For the text-containing cell, return its midpoint in [x, y] coordinate format. 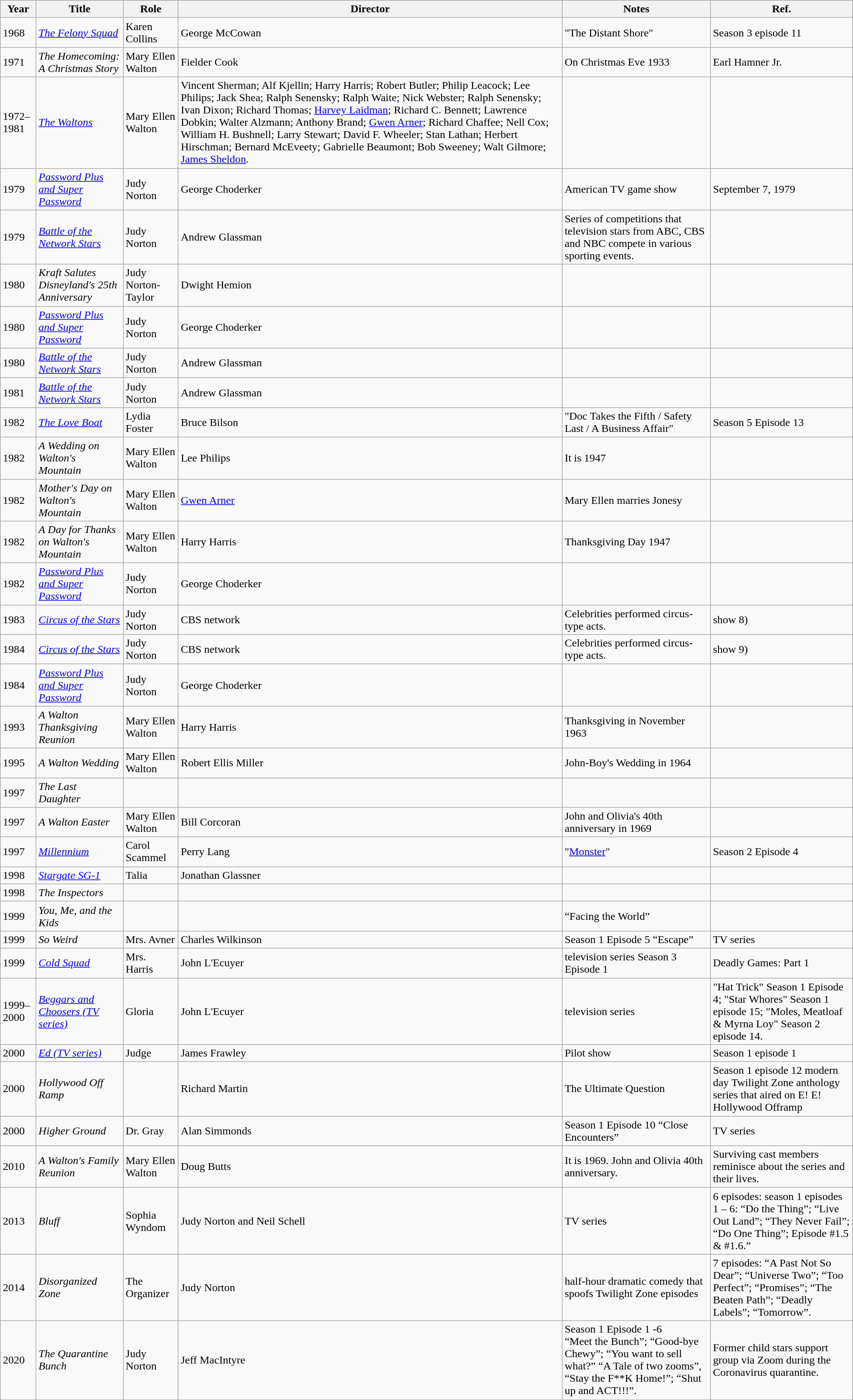
So Weird [79, 939]
The Homecoming: A Christmas Story [79, 62]
1983 [18, 620]
show 8) [781, 620]
Judy Norton-Taylor [150, 285]
2014 [18, 1287]
You, Me, and the Kids [79, 916]
“Facing the World” [637, 916]
Charles Wilkinson [370, 939]
George McCowan [370, 33]
A Walton Wedding [79, 763]
Judy Norton and Neil Schell [370, 1221]
It is 1947 [637, 458]
Lydia Foster [150, 422]
"Monster" [637, 852]
Disorganized Zone [79, 1287]
Bluff [79, 1221]
1972–1981 [18, 123]
"The Distant Shore" [637, 33]
1995 [18, 763]
The Love Boat [79, 422]
1968 [18, 33]
Ref. [781, 9]
Gloria [150, 1011]
A Walton Thanksgiving Reunion [79, 727]
television series Season 3 Episode 1 [637, 963]
Season 1 episode 12 modern day Twilight Zone anthology series that aired on E! E! Hollywood Offramp [781, 1089]
Millennium [79, 852]
Carol Scammel [150, 852]
1999–2000 [18, 1011]
John and Olivia's 40th anniversary in 1969 [637, 822]
7 episodes: “A Past Not So Dear”; “Universe Two”; “Too Perfect”; “Promises”; “The Beaten Path”; “Deadly Labels”; “Tomorrow”. [781, 1287]
Mother's Day on Walton's Mountain [79, 500]
Higher Ground [79, 1131]
Sophia Wyndom [150, 1221]
2010 [18, 1167]
Director [370, 9]
It is 1969. John and Olivia 40th anniversary. [637, 1167]
Series of competitions that television stars from ABC, CBS and NBC compete in various sporting events. [637, 237]
Alan Simmonds [370, 1131]
The Quarantine Bunch [79, 1360]
Talia [150, 875]
The Last Daughter [79, 793]
Title [79, 9]
Judge [150, 1053]
John-Boy's Wedding in 1964 [637, 763]
Season 5 Episode 13 [781, 422]
Former child stars support group via Zoom during the Coronavirus quarantine. [781, 1360]
Role [150, 9]
Kraft Salutes Disneyland's 25th Anniversary [79, 285]
Season 1 Episode 10 “Close Encounters” [637, 1131]
Lee Philips [370, 458]
Fielder Cook [370, 62]
Hollywood Off Ramp [79, 1089]
Dwight Hemion [370, 285]
Cold Squad [79, 963]
On Christmas Eve 1933 [637, 62]
Notes [637, 9]
2013 [18, 1221]
The Inspectors [79, 892]
Robert Ellis Miller [370, 763]
Mrs. Harris [150, 963]
6 episodes: season 1 episodes 1 – 6: “Do the Thing”; “Live Out Land”; “They Never Fail”; “Do One Thing”; Episode #1.5 & #1.6.” [781, 1221]
Surviving cast members reminisce about the series and their lives. [781, 1167]
A Day for Thanks on Walton's Mountain [79, 542]
The Waltons [79, 123]
2020 [18, 1360]
Deadly Games: Part 1 [781, 963]
A Walton's Family Reunion [79, 1167]
"Hat Trick" Season 1 Episode 4; "Star Whores" Season 1 episode 15; "Moles, Meatloaf & Myrna Loy" Season 2 episode 14. [781, 1011]
1993 [18, 727]
Jonathan Glassner [370, 875]
Season 3 episode 11 [781, 33]
Karen Collins [150, 33]
Mary Ellen marries Jonesy [637, 500]
Season 1 episode 1 [781, 1053]
Mrs. Avner [150, 939]
Thanksgiving in November 1963 [637, 727]
Gwen Arner [370, 500]
Richard Martin [370, 1089]
Beggars and Choosers (TV series) [79, 1011]
Dr. Gray [150, 1131]
half-hour dramatic comedy that spoofs Twilight Zone episodes [637, 1287]
Bill Corcoran [370, 822]
Bruce Bilson [370, 422]
Earl Hamner Jr. [781, 62]
Season 1 Episode 5 “Escape” [637, 939]
Doug Butts [370, 1167]
American TV game show [637, 189]
The Felony Squad [79, 33]
Season 1 Episode 1 -6“Meet the Bunch”; “Good-bye Chewy”; “You want to sell what?” “A Tale of two zooms”, “Stay the F**K Home!”; “Shut up and ACT!!!”. [637, 1360]
Year [18, 9]
Stargate SG-1 [79, 875]
Jeff MacIntyre [370, 1360]
Pilot show [637, 1053]
Thanksgiving Day 1947 [637, 542]
1971 [18, 62]
"Doc Takes the Fifth / Safety Last / A Business Affair" [637, 422]
The Organizer [150, 1287]
Season 2 Episode 4 [781, 852]
Perry Lang [370, 852]
television series [637, 1011]
Ed (TV series) [79, 1053]
The Ultimate Question [637, 1089]
1981 [18, 393]
James Frawley [370, 1053]
September 7, 1979 [781, 189]
A Wedding on Walton's Mountain [79, 458]
A Walton Easter [79, 822]
show 9) [781, 650]
